Determine the (X, Y) coordinate at the center of the cell enclosing the given text.  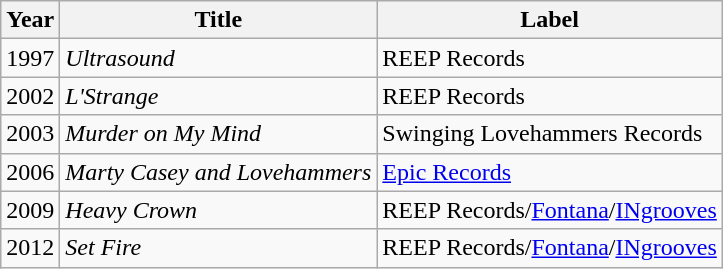
Title (218, 20)
Heavy Crown (218, 210)
L'Strange (218, 96)
2009 (30, 210)
1997 (30, 58)
2003 (30, 134)
Label (550, 20)
Epic Records (550, 172)
Ultrasound (218, 58)
2006 (30, 172)
Year (30, 20)
Marty Casey and Lovehammers (218, 172)
Swinging Lovehammers Records (550, 134)
2012 (30, 248)
2002 (30, 96)
Murder on My Mind (218, 134)
Set Fire (218, 248)
